Detect which cell encompasses the target text, then output its (x, y) center coordinate. 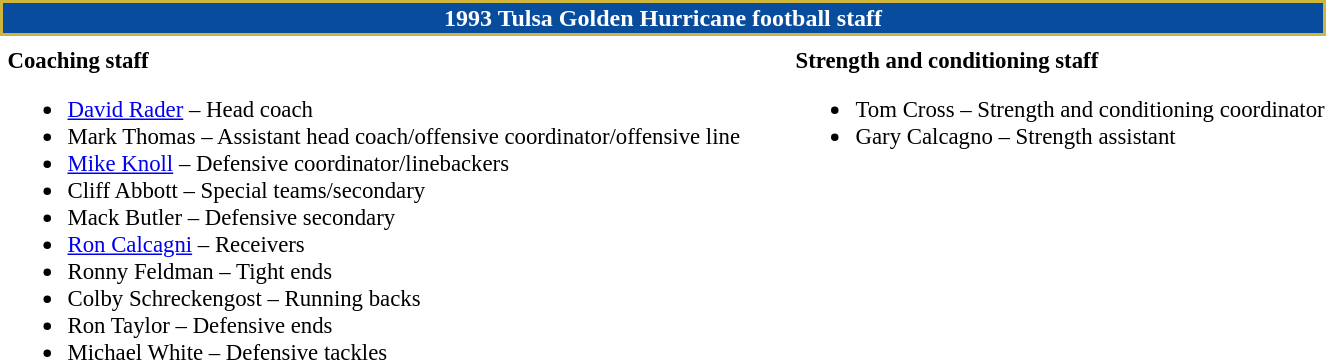
1993 Tulsa Golden Hurricane football staff (663, 18)
